Identify which cell holds the provided text, then report its [X, Y] central coordinate. 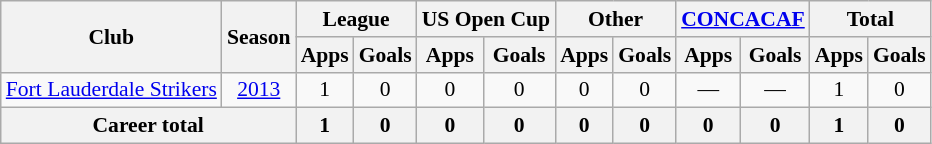
Total [870, 19]
Club [112, 36]
Fort Lauderdale Strikers [112, 90]
Season [259, 36]
Career total [148, 126]
Other [616, 19]
League [356, 19]
2013 [259, 90]
US Open Cup [486, 19]
CONCACAF [743, 19]
